Identify which cell holds the provided text, then report its (X, Y) central coordinate. 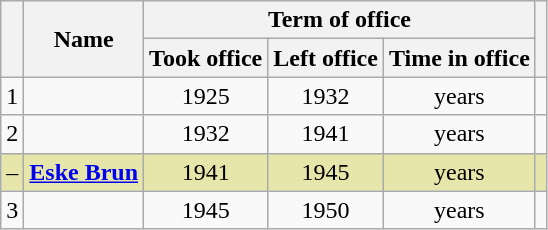
3 (12, 210)
– (12, 172)
Time in office (459, 58)
2 (12, 134)
Name (84, 39)
Took office (206, 58)
1950 (326, 210)
Term of office (340, 20)
1 (12, 96)
1925 (206, 96)
Eske Brun (84, 172)
Left office (326, 58)
